Locate the cell with the specified text and output its (X, Y) center coordinate. 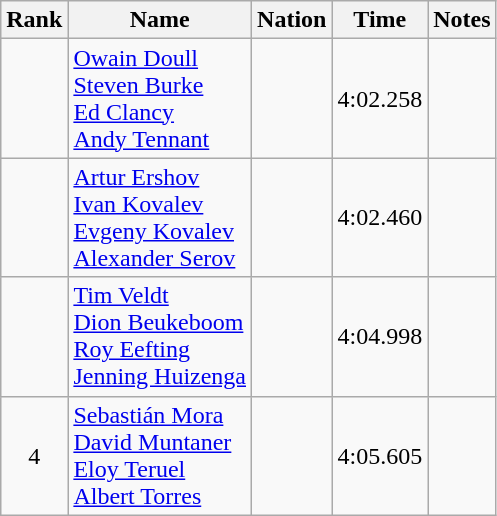
Owain DoullSteven BurkeEd ClancyAndy Tennant (160, 98)
Artur ErshovIvan KovalevEvgeny KovalevAlexander Serov (160, 218)
Notes (462, 20)
4:05.605 (380, 456)
Sebastián MoraDavid MuntanerEloy TeruelAlbert Torres (160, 456)
Rank (34, 20)
4:02.460 (380, 218)
Time (380, 20)
4:02.258 (380, 98)
Nation (292, 20)
Tim VeldtDion BeukeboomRoy EeftingJenning Huizenga (160, 336)
4 (34, 456)
4:04.998 (380, 336)
Name (160, 20)
